For the text-containing cell, return its midpoint in [x, y] coordinate format. 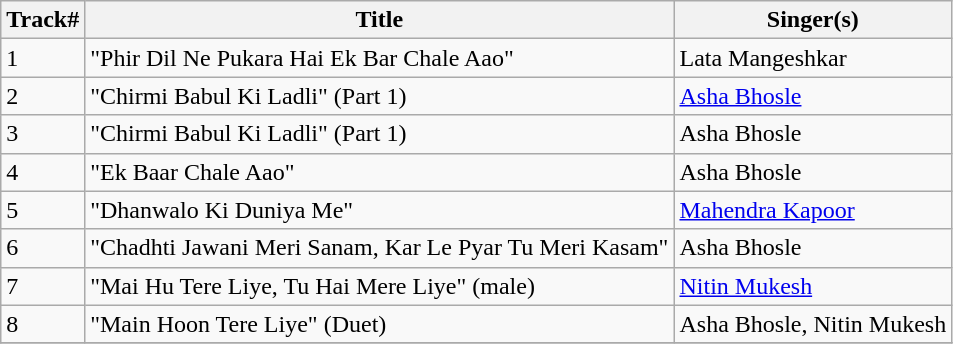
Nitin Mukesh [813, 286]
7 [43, 286]
"Main Hoon Tere Liye" (Duet) [380, 324]
"Ek Baar Chale Aao" [380, 172]
"Dhanwalo Ki Duniya Me" [380, 210]
6 [43, 248]
Mahendra Kapoor [813, 210]
4 [43, 172]
Lata Mangeshkar [813, 58]
5 [43, 210]
2 [43, 96]
"Chadhti Jawani Meri Sanam, Kar Le Pyar Tu Meri Kasam" [380, 248]
1 [43, 58]
Singer(s) [813, 20]
8 [43, 324]
Title [380, 20]
"Phir Dil Ne Pukara Hai Ek Bar Chale Aao" [380, 58]
Asha Bhosle, Nitin Mukesh [813, 324]
Track# [43, 20]
"Mai Hu Tere Liye, Tu Hai Mere Liye" (male) [380, 286]
3 [43, 134]
